Extract the [X, Y] coordinate from the center of the cell holding the provided text.  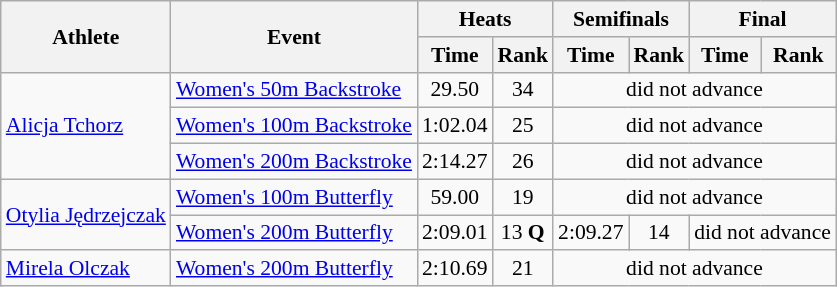
25 [522, 126]
2:10.69 [454, 269]
Women's 100m Butterfly [294, 197]
Women's 200m Backstroke [294, 162]
13 Q [522, 233]
2:14.27 [454, 162]
19 [522, 197]
1:02.04 [454, 126]
Women's 100m Backstroke [294, 126]
34 [522, 90]
59.00 [454, 197]
Athlete [86, 36]
Women's 50m Backstroke [294, 90]
29.50 [454, 90]
21 [522, 269]
2:09.01 [454, 233]
Mirela Olczak [86, 269]
Heats [485, 19]
Semifinals [621, 19]
14 [660, 233]
Final [762, 19]
2:09.27 [590, 233]
26 [522, 162]
Event [294, 36]
Alicja Tchorz [86, 126]
Otylia Jędrzejczak [86, 214]
